Determine the [X, Y] coordinate at the center of the cell enclosing the given text.  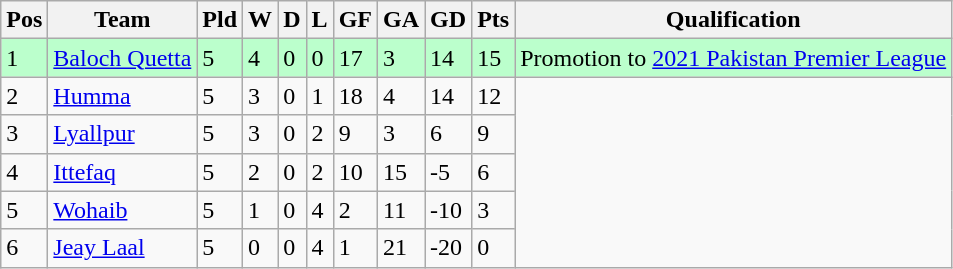
Jeay Laal [122, 248]
18 [355, 96]
Team [122, 20]
Qualification [734, 20]
11 [402, 210]
-20 [448, 248]
-10 [448, 210]
Lyallpur [122, 134]
Baloch Quetta [122, 58]
GD [448, 20]
12 [494, 96]
GF [355, 20]
Ittefaq [122, 172]
Pld [220, 20]
D [292, 20]
L [320, 20]
Promotion to 2021 Pakistan Premier League [734, 58]
Pos [24, 20]
Pts [494, 20]
10 [355, 172]
-5 [448, 172]
GA [402, 20]
21 [402, 248]
W [260, 20]
Humma [122, 96]
17 [355, 58]
Wohaib [122, 210]
